Detect which cell encompasses the target text, then output its (x, y) center coordinate. 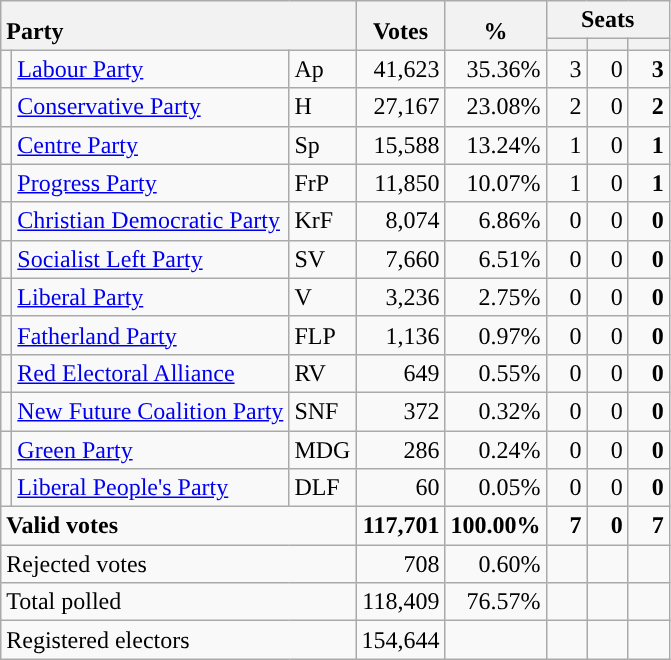
13.24% (496, 145)
286 (400, 449)
10.07% (496, 183)
118,409 (400, 602)
Sp (322, 145)
41,623 (400, 69)
Total polled (178, 602)
100.00% (496, 526)
New Future Coalition Party (150, 411)
% (496, 26)
Red Electoral Alliance (150, 373)
3,236 (400, 297)
Labour Party (150, 69)
6.51% (496, 259)
Liberal People's Party (150, 488)
V (322, 297)
35.36% (496, 69)
Conservative Party (150, 107)
H (322, 107)
Votes (400, 26)
117,701 (400, 526)
FLP (322, 335)
372 (400, 411)
708 (400, 564)
MDG (322, 449)
RV (322, 373)
23.08% (496, 107)
15,588 (400, 145)
0.55% (496, 373)
8,074 (400, 221)
Ap (322, 69)
FrP (322, 183)
0.05% (496, 488)
Liberal Party (150, 297)
Socialist Left Party (150, 259)
2.75% (496, 297)
Seats (608, 20)
76.57% (496, 602)
27,167 (400, 107)
Fatherland Party (150, 335)
Registered electors (178, 640)
154,644 (400, 640)
Valid votes (178, 526)
7,660 (400, 259)
0.32% (496, 411)
DLF (322, 488)
0.97% (496, 335)
SV (322, 259)
60 (400, 488)
SNF (322, 411)
649 (400, 373)
Christian Democratic Party (150, 221)
0.24% (496, 449)
6.86% (496, 221)
Progress Party (150, 183)
0.60% (496, 564)
Party (178, 26)
Rejected votes (178, 564)
1,136 (400, 335)
11,850 (400, 183)
Centre Party (150, 145)
Green Party (150, 449)
KrF (322, 221)
